Scan for the cell matching the given text and deliver its [X, Y] coordinate at center. 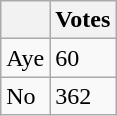
Votes [83, 20]
60 [83, 58]
362 [83, 96]
No [26, 96]
Aye [26, 58]
